Search for the cell housing the specified text and yield its (X, Y) center coordinate. 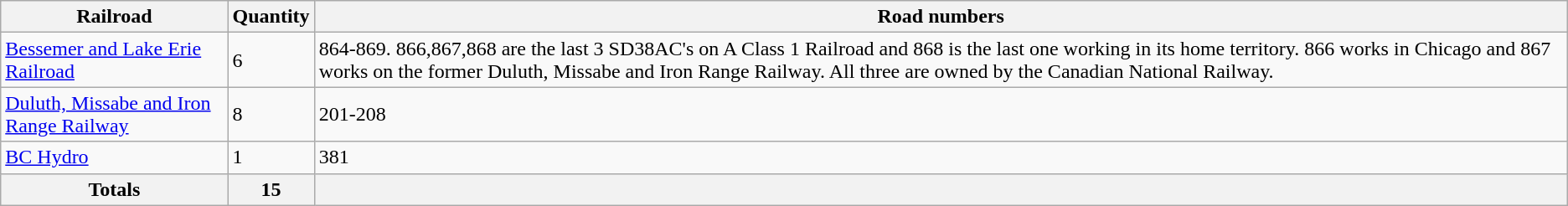
Totals (114, 189)
201-208 (941, 114)
6 (271, 60)
381 (941, 157)
Bessemer and Lake Erie Railroad (114, 60)
Duluth, Missabe and Iron Range Railway (114, 114)
1 (271, 157)
15 (271, 189)
BC Hydro (114, 157)
8 (271, 114)
Railroad (114, 17)
Road numbers (941, 17)
Quantity (271, 17)
